Find where the given text appears and provide that cell's center as [x, y] coordinate. 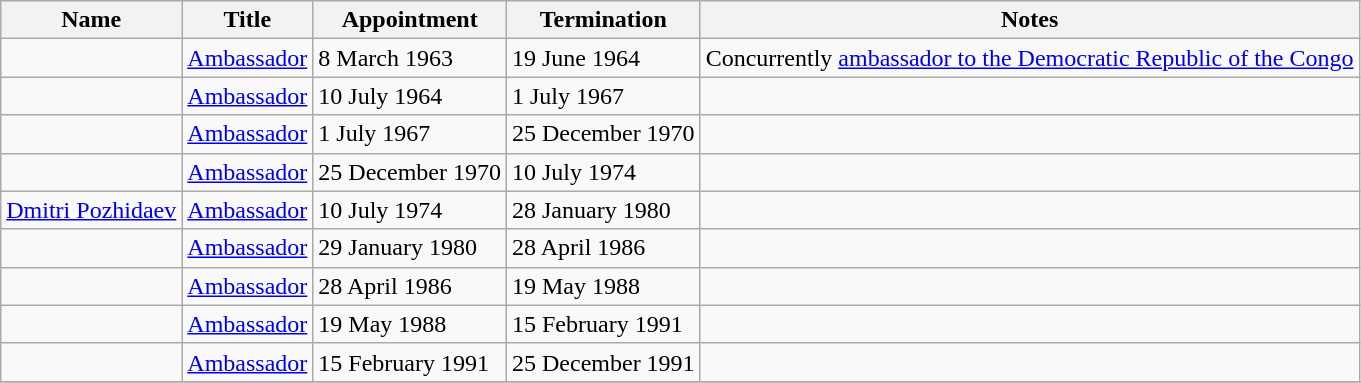
10 July 1964 [410, 96]
Dmitri Pozhidaev [92, 210]
Notes [1030, 20]
Appointment [410, 20]
29 January 1980 [410, 248]
8 March 1963 [410, 58]
Concurrently ambassador to the Democratic Republic of the Congo [1030, 58]
25 December 1991 [603, 362]
28 January 1980 [603, 210]
Title [248, 20]
Termination [603, 20]
19 June 1964 [603, 58]
Name [92, 20]
